For the text-containing cell, return its midpoint in [x, y] coordinate format. 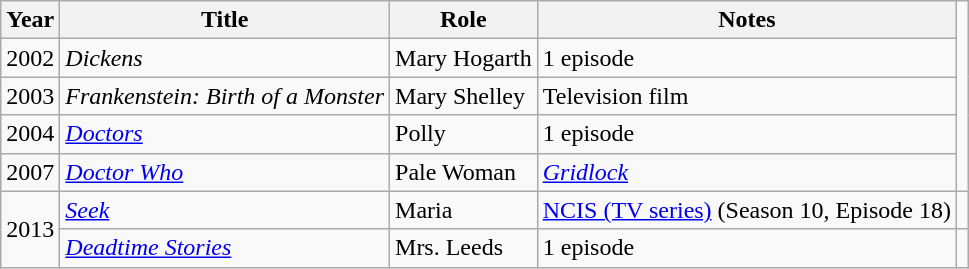
Mary Hogarth [464, 58]
Maria [464, 210]
Gridlock [746, 172]
Seek [225, 210]
2007 [30, 172]
Year [30, 20]
Mrs. Leeds [464, 248]
Notes [746, 20]
Mary Shelley [464, 96]
Television film [746, 96]
2013 [30, 229]
Doctor Who [225, 172]
Frankenstein: Birth of a Monster [225, 96]
NCIS (TV series) (Season 10, Episode 18) [746, 210]
2003 [30, 96]
Title [225, 20]
Role [464, 20]
2002 [30, 58]
Deadtime Stories [225, 248]
Dickens [225, 58]
Doctors [225, 134]
Pale Woman [464, 172]
2004 [30, 134]
Polly [464, 134]
